Pinpoint the cell where the given text exists, returning its [x, y] midpoint coordinate. 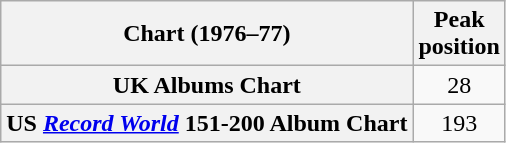
193 [459, 123]
Chart (1976–77) [207, 34]
UK Albums Chart [207, 85]
US Record World 151-200 Album Chart [207, 123]
28 [459, 85]
Peakposition [459, 34]
